For the text-containing cell, return its midpoint in [x, y] coordinate format. 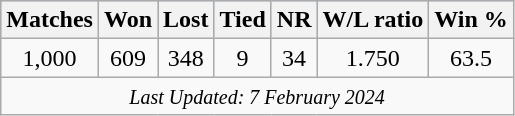
34 [294, 58]
W/L ratio [373, 20]
Win % [472, 20]
9 [242, 58]
348 [186, 58]
Lost [186, 20]
63.5 [472, 58]
Matches [50, 20]
Last Updated: 7 February 2024 [258, 96]
Tied [242, 20]
1.750 [373, 58]
609 [128, 58]
Won [128, 20]
NR [294, 20]
1,000 [50, 58]
